Detect which cell encompasses the target text, then output its [x, y] center coordinate. 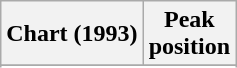
Chart (1993) [72, 34]
Peak position [189, 34]
